Output the [X, Y] coordinate of the center of the cell containing the given text.  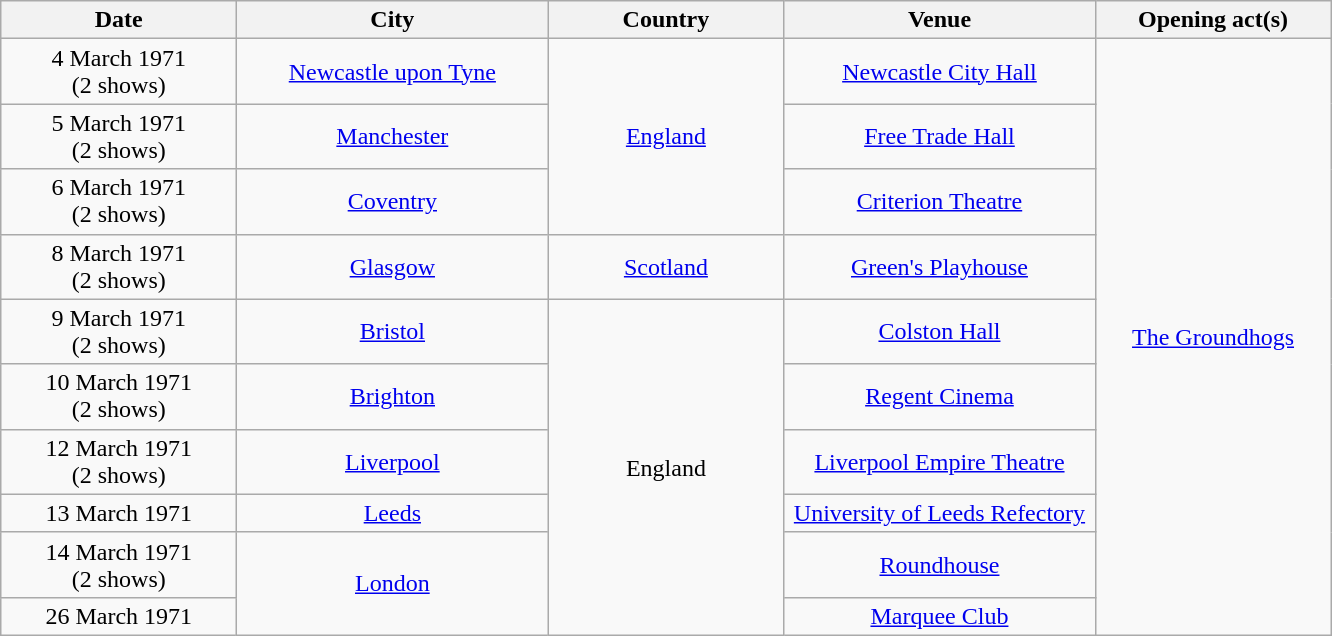
26 March 1971 [119, 616]
Roundhouse [940, 564]
Liverpool Empire Theatre [940, 462]
City [392, 20]
8 March 1971(2 shows) [119, 266]
14 March 1971(2 shows) [119, 564]
5 March 1971(2 shows) [119, 136]
Leeds [392, 513]
12 March 1971(2 shows) [119, 462]
Glasgow [392, 266]
Colston Hall [940, 332]
9 March 1971(2 shows) [119, 332]
4 March 1971(2 shows) [119, 72]
University of Leeds Refectory [940, 513]
Regent Cinema [940, 396]
Marquee Club [940, 616]
Newcastle upon Tyne [392, 72]
Coventry [392, 202]
Brighton [392, 396]
Criterion Theatre [940, 202]
London [392, 584]
6 March 1971(2 shows) [119, 202]
Scotland [666, 266]
Date [119, 20]
Bristol [392, 332]
The Groundhogs [1213, 338]
Venue [940, 20]
Manchester [392, 136]
Opening act(s) [1213, 20]
Free Trade Hall [940, 136]
Liverpool [392, 462]
13 March 1971 [119, 513]
Country [666, 20]
Green's Playhouse [940, 266]
Newcastle City Hall [940, 72]
10 March 1971(2 shows) [119, 396]
